Pinpoint the cell where the given text exists, returning its (x, y) midpoint coordinate. 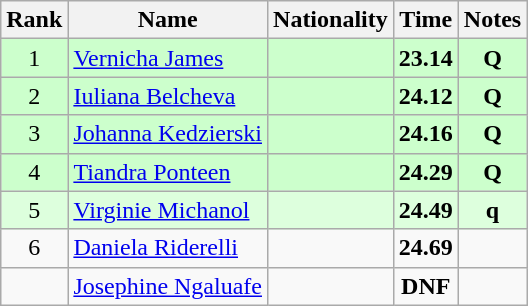
Josephine Ngaluafe (168, 286)
5 (34, 210)
24.29 (426, 172)
Iuliana Belcheva (168, 96)
Daniela Riderelli (168, 248)
Tiandra Ponteen (168, 172)
24.69 (426, 248)
Nationality (331, 20)
4 (34, 172)
Virginie Michanol (168, 210)
Johanna Kedzierski (168, 134)
Notes (492, 20)
1 (34, 58)
Vernicha James (168, 58)
23.14 (426, 58)
6 (34, 248)
q (492, 210)
24.12 (426, 96)
Name (168, 20)
3 (34, 134)
DNF (426, 286)
24.49 (426, 210)
Time (426, 20)
Rank (34, 20)
2 (34, 96)
24.16 (426, 134)
